Find where the given text appears and provide that cell's center as [X, Y] coordinate. 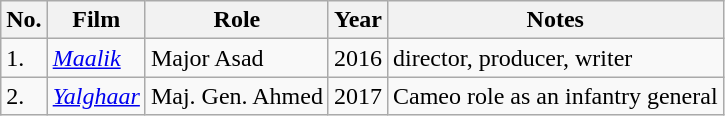
2017 [358, 96]
Film [96, 20]
Year [358, 20]
Maalik [96, 58]
Major Asad [236, 58]
2016 [358, 58]
director, producer, writer [555, 58]
Role [236, 20]
1. [24, 58]
Maj. Gen. Ahmed [236, 96]
2. [24, 96]
Cameo role as an infantry general [555, 96]
Yalghaar [96, 96]
Notes [555, 20]
No. [24, 20]
